Detect which cell encompasses the target text, then output its (X, Y) center coordinate. 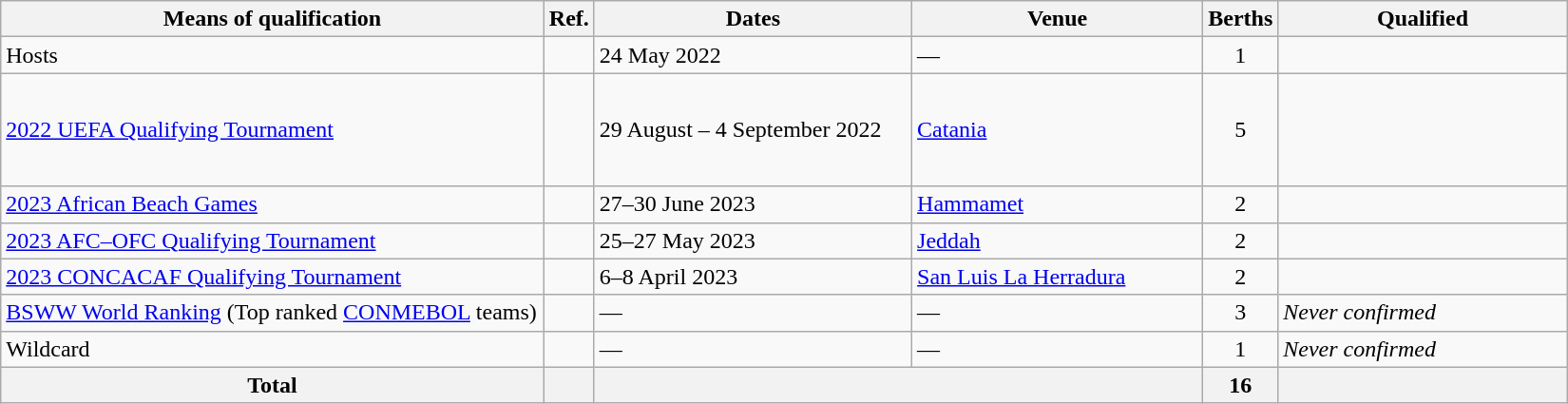
6–8 April 2023 (753, 277)
Hosts (273, 55)
Means of qualification (273, 19)
2023 AFC–OFC Qualifying Tournament (273, 240)
Hammamet (1058, 204)
27–30 June 2023 (753, 204)
2022 UEFA Qualifying Tournament (273, 129)
2023 African Beach Games (273, 204)
Qualified (1423, 19)
Venue (1058, 19)
29 August – 4 September 2022 (753, 129)
5 (1241, 129)
3 (1241, 313)
San Luis La Herradura (1058, 277)
BSWW World Ranking (Top ranked CONMEBOL teams) (273, 313)
Ref. (568, 19)
Total (273, 385)
Catania (1058, 129)
Wildcard (273, 349)
24 May 2022 (753, 55)
Berths (1241, 19)
Jeddah (1058, 240)
25–27 May 2023 (753, 240)
2023 CONCACAF Qualifying Tournament (273, 277)
Dates (753, 19)
16 (1241, 385)
